Locate the cell with the specified text and output its [X, Y] center coordinate. 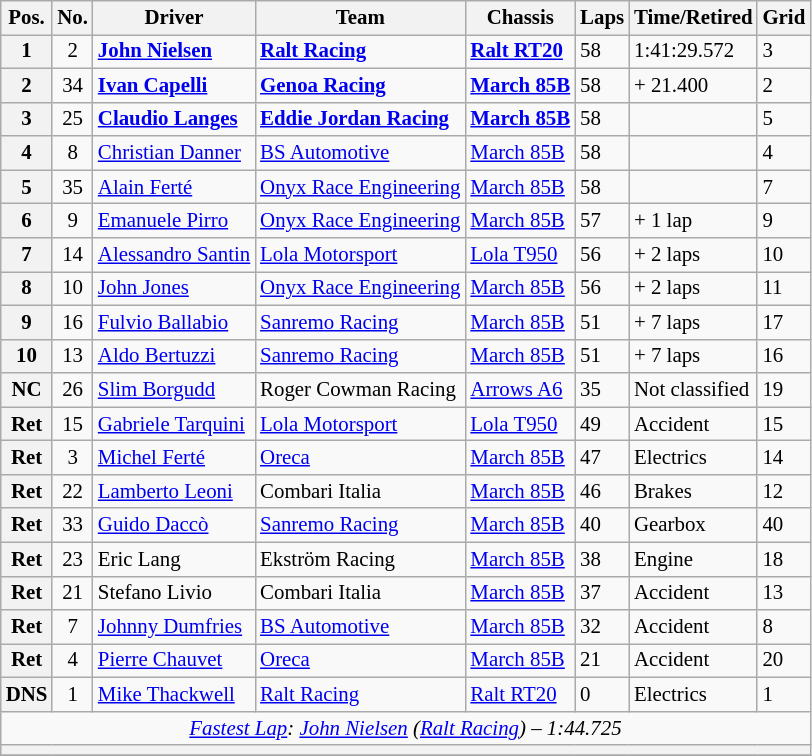
Brakes [693, 491]
37 [602, 593]
57 [602, 221]
Pos. [27, 18]
32 [602, 627]
Time/Retired [693, 18]
Chassis [520, 18]
Eddie Jordan Racing [360, 119]
Team [360, 18]
Emanuele Pirro [174, 221]
Fastest Lap: John Nielsen (Ralt Racing) – 1:44.725 [406, 728]
Engine [693, 559]
33 [72, 525]
Mike Thackwell [174, 695]
Eric Lang [174, 559]
Genoa Racing [360, 85]
Driver [174, 18]
Gabriele Tarquini [174, 424]
+ 1 lap [693, 221]
John Jones [174, 288]
No. [72, 18]
25 [72, 119]
17 [784, 322]
John Nielsen [174, 51]
19 [784, 390]
Guido Daccò [174, 525]
Grid [784, 18]
+ 21.400 [693, 85]
Slim Borgudd [174, 390]
DNS [27, 695]
Laps [602, 18]
Alain Ferté [174, 187]
47 [602, 458]
Gearbox [693, 525]
Christian Danner [174, 153]
Stefano Livio [174, 593]
Not classified [693, 390]
34 [72, 85]
0 [602, 695]
23 [72, 559]
Pierre Chauvet [174, 661]
46 [602, 491]
6 [27, 221]
20 [784, 661]
22 [72, 491]
38 [602, 559]
Michel Ferté [174, 458]
18 [784, 559]
Aldo Bertuzzi [174, 356]
Roger Cowman Racing [360, 390]
Arrows A6 [520, 390]
12 [784, 491]
Ivan Capelli [174, 85]
Alessandro Santin [174, 255]
Lamberto Leoni [174, 491]
Claudio Langes [174, 119]
49 [602, 424]
Johnny Dumfries [174, 627]
1:41:29.572 [693, 51]
NC [27, 390]
Ekström Racing [360, 559]
Fulvio Ballabio [174, 322]
11 [784, 288]
26 [72, 390]
